For the text-containing cell, return its midpoint in [X, Y] coordinate format. 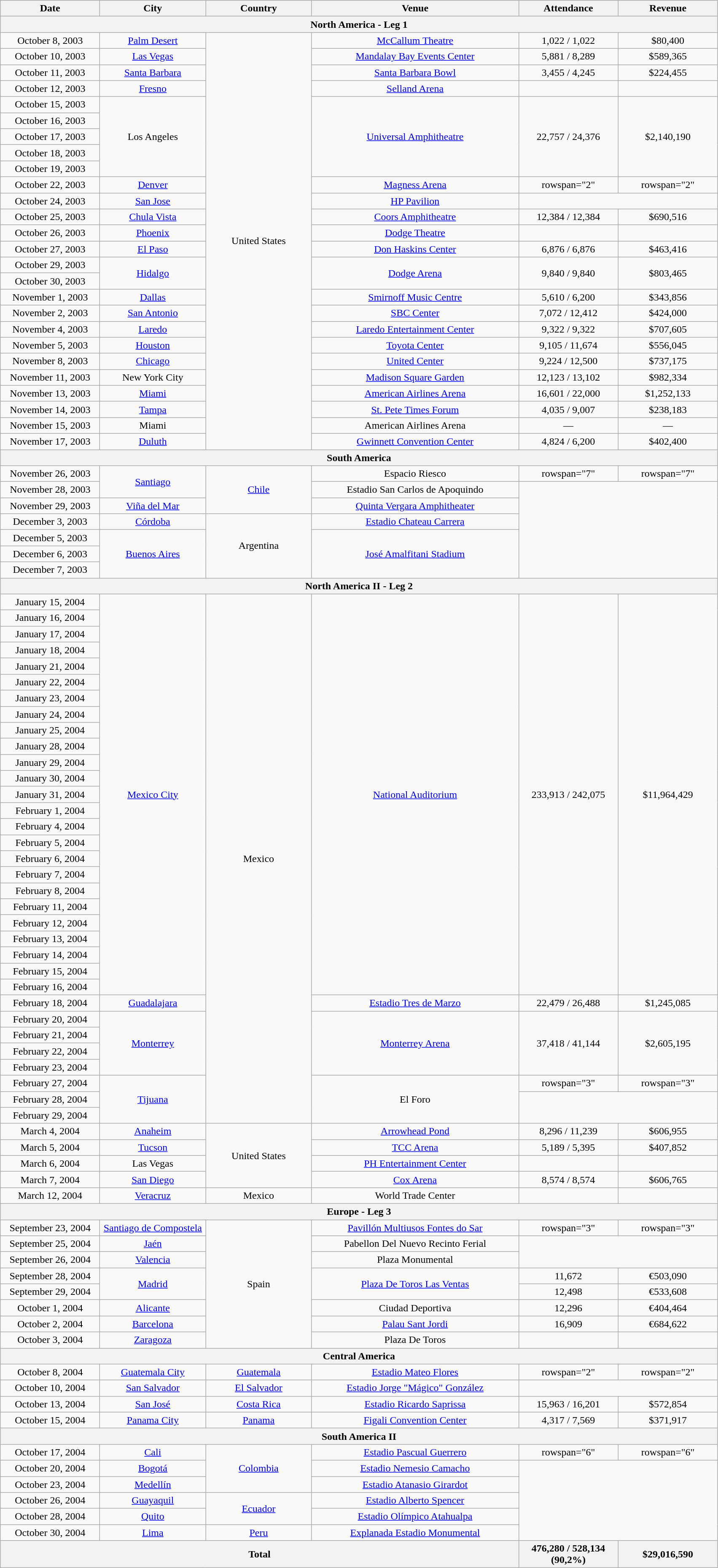
February 6, 2004 [50, 859]
Tijuana [153, 1099]
Estadio Tres de Marzo [415, 1003]
Quinta Vergara Amphitheater [415, 506]
March 7, 2004 [50, 1179]
October 2, 2004 [50, 1324]
February 27, 2004 [50, 1083]
$224,455 [668, 72]
McCallum Theatre [415, 40]
November 28, 2003 [50, 490]
November 1, 2003 [50, 297]
November 15, 2003 [50, 425]
Costa Rica [259, 1404]
February 8, 2004 [50, 891]
Santa Barbara [153, 72]
San José [153, 1404]
January 30, 2004 [50, 779]
November 2, 2003 [50, 313]
February 12, 2004 [50, 923]
Medellín [153, 1484]
October 15, 2004 [50, 1420]
San Salvador [153, 1388]
4,317 / 7,569 [568, 1420]
North America - Leg 1 [359, 24]
El Paso [153, 249]
Toyota Center [415, 345]
January 16, 2004 [50, 618]
February 20, 2004 [50, 1019]
October 10, 2004 [50, 1388]
October 28, 2004 [50, 1517]
Palau Sant Jordi [415, 1324]
$737,175 [668, 361]
Colombia [259, 1468]
Los Angeles [153, 137]
Viña del Mar [153, 506]
Peru [259, 1533]
Attendance [568, 8]
Houston [153, 345]
Santa Barbara Bowl [415, 72]
October 26, 2004 [50, 1501]
September 23, 2004 [50, 1228]
October 30, 2004 [50, 1533]
North America II - Leg 2 [359, 586]
$402,400 [668, 441]
7,072 / 12,412 [568, 313]
Valencia [153, 1260]
November 26, 2003 [50, 474]
€404,464 [668, 1308]
October 8, 2003 [50, 40]
October 13, 2004 [50, 1404]
€503,090 [668, 1276]
16,601 / 22,000 [568, 393]
February 21, 2004 [50, 1035]
November 11, 2003 [50, 377]
February 28, 2004 [50, 1099]
$982,334 [668, 377]
January 23, 2004 [50, 698]
November 29, 2003 [50, 506]
January 22, 2004 [50, 682]
3,455 / 4,245 [568, 72]
Estadio Mateo Flores [415, 1372]
Estadio Ricardo Saprissa [415, 1404]
September 28, 2004 [50, 1276]
Duluth [153, 441]
October 27, 2003 [50, 249]
October 17, 2003 [50, 137]
Veracruz [153, 1195]
Laredo [153, 329]
October 22, 2003 [50, 185]
$2,140,190 [668, 137]
December 7, 2003 [50, 570]
World Trade Center [415, 1195]
37,418 / 41,144 [568, 1043]
San Jose [153, 201]
HP Pavilion [415, 201]
March 4, 2004 [50, 1131]
San Antonio [153, 313]
€684,622 [668, 1324]
Ecuador [259, 1509]
November 8, 2003 [50, 361]
Estadio Pascual Guerrero [415, 1452]
Pabellon Del Nuevo Recinto Ferial [415, 1244]
5,610 / 6,200 [568, 297]
Madison Square Garden [415, 377]
$29,016,590 [668, 1555]
Tucson [153, 1147]
6,876 / 6,876 [568, 249]
October 25, 2003 [50, 217]
TCC Arena [415, 1147]
January 24, 2004 [50, 714]
Fresno [153, 89]
South America [359, 457]
€533,608 [668, 1292]
February 16, 2004 [50, 987]
Phoenix [153, 233]
1,022 / 1,022 [568, 40]
South America II [359, 1436]
October 3, 2004 [50, 1340]
Estadio Atanasio Girardot [415, 1484]
4,824 / 6,200 [568, 441]
Cali [153, 1452]
Guadalajara [153, 1003]
St. Pete Times Forum [415, 409]
$606,765 [668, 1179]
12,384 / 12,384 [568, 217]
Chile [259, 490]
SBC Center [415, 313]
Spain [259, 1284]
September 26, 2004 [50, 1260]
November 5, 2003 [50, 345]
Buenos Aires [153, 554]
Venue [415, 8]
$589,365 [668, 56]
Ciudad Deportiva [415, 1308]
March 12, 2004 [50, 1195]
October 16, 2003 [50, 121]
October 8, 2004 [50, 1372]
January 31, 2004 [50, 795]
January 15, 2004 [50, 602]
February 7, 2004 [50, 875]
Selland Arena [415, 89]
January 21, 2004 [50, 666]
Estadio Chateau Carrera [415, 522]
September 29, 2004 [50, 1292]
233,913 / 242,075 [568, 795]
Santiago de Compostela [153, 1228]
Date [50, 8]
Universal Amphitheatre [415, 137]
9,224 / 12,500 [568, 361]
El Foro [415, 1099]
476,280 / 528,134 (90,2%) [568, 1555]
Dallas [153, 297]
Laredo Entertainment Center [415, 329]
November 4, 2003 [50, 329]
Monterrey Arena [415, 1043]
February 22, 2004 [50, 1051]
October 29, 2003 [50, 265]
Estadio Nemesio Camacho [415, 1468]
January 29, 2004 [50, 763]
9,840 / 9,840 [568, 273]
Country [259, 8]
Córdoba [153, 522]
Arrowhead Pond [415, 1131]
Pavillón Multiusos Fontes do Sar [415, 1228]
October 10, 2003 [50, 56]
February 4, 2004 [50, 827]
12,498 [568, 1292]
Plaza De Toros Las Ventas [415, 1284]
Madrid [153, 1284]
February 1, 2004 [50, 811]
Guatemala [259, 1372]
January 28, 2004 [50, 746]
$803,465 [668, 273]
$2,605,195 [668, 1043]
Barcelona [153, 1324]
Espacio Riesco [415, 474]
José Amalfitani Stadium [415, 554]
February 23, 2004 [50, 1067]
Europe - Leg 3 [359, 1211]
16,909 [568, 1324]
$707,605 [668, 329]
Monterrey [153, 1043]
February 15, 2004 [50, 971]
January 25, 2004 [50, 730]
United Center [415, 361]
PH Entertainment Center [415, 1163]
Plaza Monumental [415, 1260]
Don Haskins Center [415, 249]
Argentina [259, 546]
Estadio Jorge "Mágico" González [415, 1388]
Central America [359, 1356]
Guatemala City [153, 1372]
22,479 / 26,488 [568, 1003]
February 11, 2004 [50, 907]
5,189 / 5,395 [568, 1147]
December 5, 2003 [50, 538]
San Diego [153, 1179]
Mandalay Bay Events Center [415, 56]
$556,045 [668, 345]
$80,400 [668, 40]
$343,856 [668, 297]
October 18, 2003 [50, 153]
Cox Arena [415, 1179]
February 29, 2004 [50, 1115]
October 11, 2003 [50, 72]
October 17, 2004 [50, 1452]
Dodge Arena [415, 273]
12,296 [568, 1308]
Magness Arena [415, 185]
October 23, 2004 [50, 1484]
$572,854 [668, 1404]
March 6, 2004 [50, 1163]
$1,245,085 [668, 1003]
Panama City [153, 1420]
Lima [153, 1533]
Mexico City [153, 795]
4,035 / 9,007 [568, 409]
Total [260, 1555]
9,105 / 11,674 [568, 345]
Figali Convention Center [415, 1420]
December 3, 2003 [50, 522]
New York City [153, 377]
11,672 [568, 1276]
Chula Vista [153, 217]
Hidalgo [153, 273]
Estadio Olímpico Atahualpa [415, 1517]
February 14, 2004 [50, 955]
$371,917 [668, 1420]
October 26, 2003 [50, 233]
Guayaquil [153, 1501]
15,963 / 16,201 [568, 1404]
Panama [259, 1420]
Dodge Theatre [415, 233]
November 17, 2003 [50, 441]
Explanada Estadio Monumental [415, 1533]
September 25, 2004 [50, 1244]
November 13, 2003 [50, 393]
Chicago [153, 361]
$690,516 [668, 217]
Revenue [668, 8]
5,881 / 8,289 [568, 56]
8,296 / 11,239 [568, 1131]
$238,183 [668, 409]
October 15, 2003 [50, 105]
January 18, 2004 [50, 650]
Anaheim [153, 1131]
Gwinnett Convention Center [415, 441]
$407,852 [668, 1147]
Zaragoza [153, 1340]
October 30, 2003 [50, 281]
October 20, 2004 [50, 1468]
Estadio Alberto Spencer [415, 1501]
October 24, 2003 [50, 201]
Santiago [153, 482]
Bogotá [153, 1468]
February 5, 2004 [50, 843]
December 6, 2003 [50, 554]
January 17, 2004 [50, 634]
City [153, 8]
February 13, 2004 [50, 939]
March 5, 2004 [50, 1147]
Jaén [153, 1244]
Denver [153, 185]
February 18, 2004 [50, 1003]
October 12, 2003 [50, 89]
8,574 / 8,574 [568, 1179]
Plaza De Toros [415, 1340]
Coors Amphitheatre [415, 217]
22,757 / 24,376 [568, 137]
Palm Desert [153, 40]
Estadio San Carlos de Apoquindo [415, 490]
12,123 / 13,102 [568, 377]
Tampa [153, 409]
Smirnoff Music Centre [415, 297]
October 1, 2004 [50, 1308]
$11,964,429 [668, 795]
El Salvador [259, 1388]
$424,000 [668, 313]
October 19, 2003 [50, 169]
$463,416 [668, 249]
National Auditorium [415, 795]
November 14, 2003 [50, 409]
Quito [153, 1517]
Alicante [153, 1308]
$606,955 [668, 1131]
9,322 / 9,322 [568, 329]
$1,252,133 [668, 393]
